Return the [x, y] coordinate for the center point of the cell that contains the specified text.  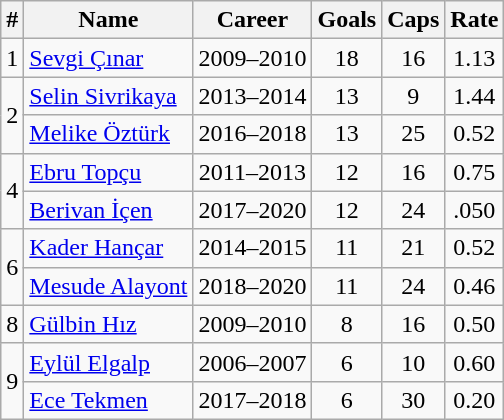
Kader Hançar [108, 248]
0.20 [474, 400]
Sevgi Çınar [108, 58]
18 [347, 58]
1.44 [474, 96]
2018–2020 [252, 286]
0.60 [474, 362]
Rate [474, 20]
Name [108, 20]
# [12, 20]
Mesude Alayont [108, 286]
2 [12, 115]
2011–2013 [252, 172]
Ece Tekmen [108, 400]
2017–2018 [252, 400]
2013–2014 [252, 96]
30 [414, 400]
Berivan İçen [108, 210]
Selin Sivrikaya [108, 96]
Eylül Elgalp [108, 362]
Career [252, 20]
2006–2007 [252, 362]
0.75 [474, 172]
25 [414, 134]
4 [12, 191]
.050 [474, 210]
2014–2015 [252, 248]
0.50 [474, 324]
Melike Öztürk [108, 134]
2017–2020 [252, 210]
0.46 [474, 286]
Ebru Topçu [108, 172]
21 [414, 248]
Gülbin Hız [108, 324]
1.13 [474, 58]
2016–2018 [252, 134]
Goals [347, 20]
10 [414, 362]
Caps [414, 20]
1 [12, 58]
